Output the (x, y) coordinate of the center of the cell containing the given text.  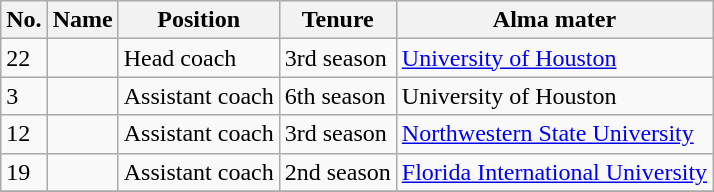
Head coach (198, 58)
2nd season (338, 172)
Position (198, 20)
Tenure (338, 20)
19 (24, 172)
Alma mater (554, 20)
22 (24, 58)
No. (24, 20)
6th season (338, 96)
12 (24, 134)
Name (82, 20)
Northwestern State University (554, 134)
3 (24, 96)
Florida International University (554, 172)
